Extract the [X, Y] coordinate from the center of the cell holding the provided text.  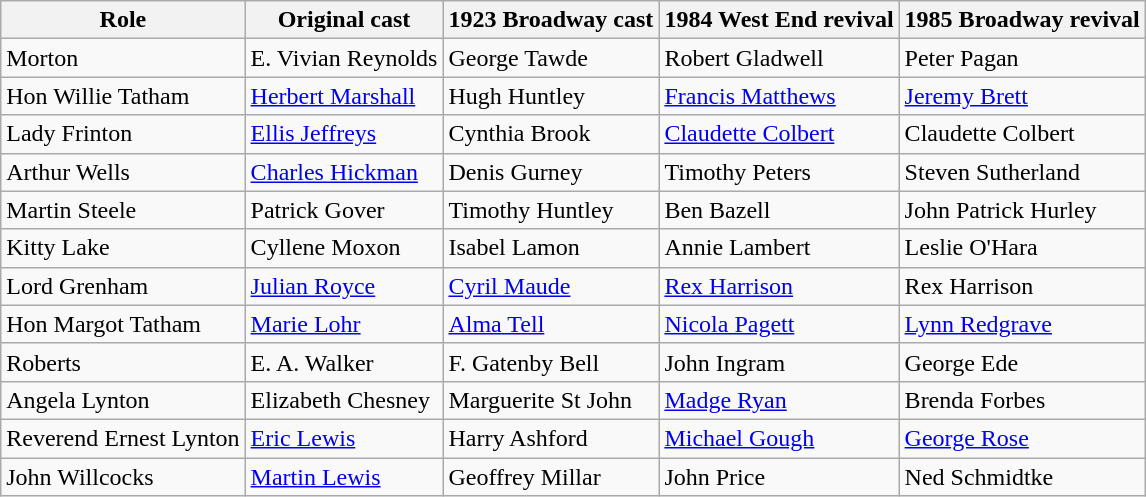
Nicola Pagett [779, 324]
Lady Frinton [123, 134]
John Willcocks [123, 477]
Hon Margot Tatham [123, 324]
Morton [123, 58]
Steven Sutherland [1022, 172]
Roberts [123, 362]
Francis Matthews [779, 96]
Role [123, 20]
Ellis Jeffreys [344, 134]
Cynthia Brook [551, 134]
Eric Lewis [344, 438]
John Price [779, 477]
Jeremy Brett [1022, 96]
Hugh Huntley [551, 96]
Hon Willie Tatham [123, 96]
Michael Gough [779, 438]
Elizabeth Chesney [344, 400]
Reverend Ernest Lynton [123, 438]
Arthur Wells [123, 172]
Cyril Maude [551, 286]
Denis Gurney [551, 172]
Leslie O'Hara [1022, 248]
Cyllene Moxon [344, 248]
Brenda Forbes [1022, 400]
Julian Royce [344, 286]
Geoffrey Millar [551, 477]
Ned Schmidtke [1022, 477]
Madge Ryan [779, 400]
Lord Grenham [123, 286]
Patrick Gover [344, 210]
Kitty Lake [123, 248]
George Ede [1022, 362]
Peter Pagan [1022, 58]
Ben Bazell [779, 210]
Robert Gladwell [779, 58]
E. Vivian Reynolds [344, 58]
Lynn Redgrave [1022, 324]
1984 West End revival [779, 20]
Timothy Peters [779, 172]
Harry Ashford [551, 438]
Isabel Lamon [551, 248]
1923 Broadway cast [551, 20]
Martin Lewis [344, 477]
John Patrick Hurley [1022, 210]
George Rose [1022, 438]
Marie Lohr [344, 324]
F. Gatenby Bell [551, 362]
Annie Lambert [779, 248]
Angela Lynton [123, 400]
Alma Tell [551, 324]
Original cast [344, 20]
George Tawde [551, 58]
John Ingram [779, 362]
Marguerite St John [551, 400]
Martin Steele [123, 210]
1985 Broadway revival [1022, 20]
Timothy Huntley [551, 210]
Herbert Marshall [344, 96]
E. A. Walker [344, 362]
Charles Hickman [344, 172]
